Output the (X, Y) coordinate of the center of the cell containing the given text.  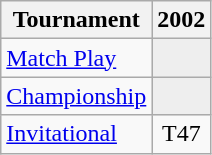
Tournament (76, 20)
T47 (182, 134)
Championship (76, 96)
Invitational (76, 134)
2002 (182, 20)
Match Play (76, 58)
